Pinpoint the cell where the given text exists, returning its [X, Y] midpoint coordinate. 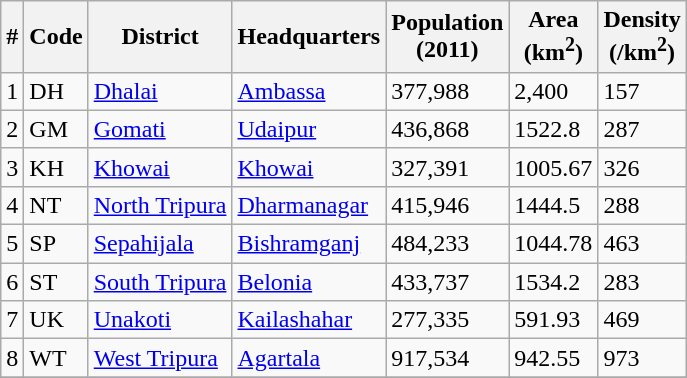
Kailashahar [309, 320]
4 [12, 205]
District [160, 37]
Code [56, 37]
1534.2 [554, 282]
591.93 [554, 320]
UK [56, 320]
283 [642, 282]
KH [56, 167]
436,868 [448, 129]
Headquarters [309, 37]
ST [56, 282]
1444.5 [554, 205]
3 [12, 167]
2 [12, 129]
463 [642, 244]
Belonia [309, 282]
Ambassa [309, 91]
469 [642, 320]
7 [12, 320]
1005.67 [554, 167]
Agartala [309, 358]
GM [56, 129]
Dharmanagar [309, 205]
Gomati [160, 129]
326 [642, 167]
433,737 [448, 282]
5 [12, 244]
484,233 [448, 244]
288 [642, 205]
NT [56, 205]
Bishramganj [309, 244]
WT [56, 358]
Udaipur [309, 129]
North Tripura [160, 205]
1 [12, 91]
377,988 [448, 91]
2,400 [554, 91]
DH [56, 91]
287 [642, 129]
1044.78 [554, 244]
8 [12, 358]
973 [642, 358]
942.55 [554, 358]
West Tripura [160, 358]
917,534 [448, 358]
SP [56, 244]
Population (2011) [448, 37]
South Tripura [160, 282]
327,391 [448, 167]
Density (/km2) [642, 37]
157 [642, 91]
415,946 [448, 205]
Dhalai [160, 91]
1522.8 [554, 129]
Sepahijala [160, 244]
277,335 [448, 320]
# [12, 37]
6 [12, 282]
Unakoti [160, 320]
Area (km2) [554, 37]
